From the cell containing the given text, extract its center point as [x, y] coordinate. 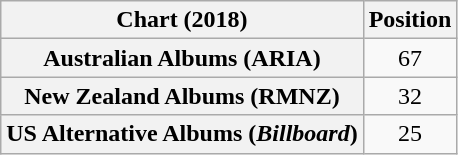
Australian Albums (ARIA) [182, 58]
US Alternative Albums (Billboard) [182, 134]
Chart (2018) [182, 20]
32 [410, 96]
New Zealand Albums (RMNZ) [182, 96]
25 [410, 134]
Position [410, 20]
67 [410, 58]
